Capture the cell that displays the provided text and extract its [X, Y] central coordinate. 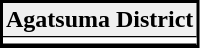
Agatsuma District [100, 20]
